Provide the [x, y] coordinate of the cell's center where the given text is located.  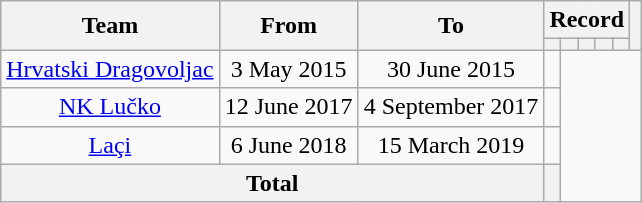
3 May 2015 [288, 69]
Team [110, 26]
6 June 2018 [288, 145]
30 June 2015 [451, 69]
Total [272, 183]
Record [587, 20]
Laçi [110, 145]
15 March 2019 [451, 145]
4 September 2017 [451, 107]
NK Lučko [110, 107]
To [451, 26]
12 June 2017 [288, 107]
From [288, 26]
Hrvatski Dragovoljac [110, 69]
